For the text-containing cell, return its midpoint in [X, Y] coordinate format. 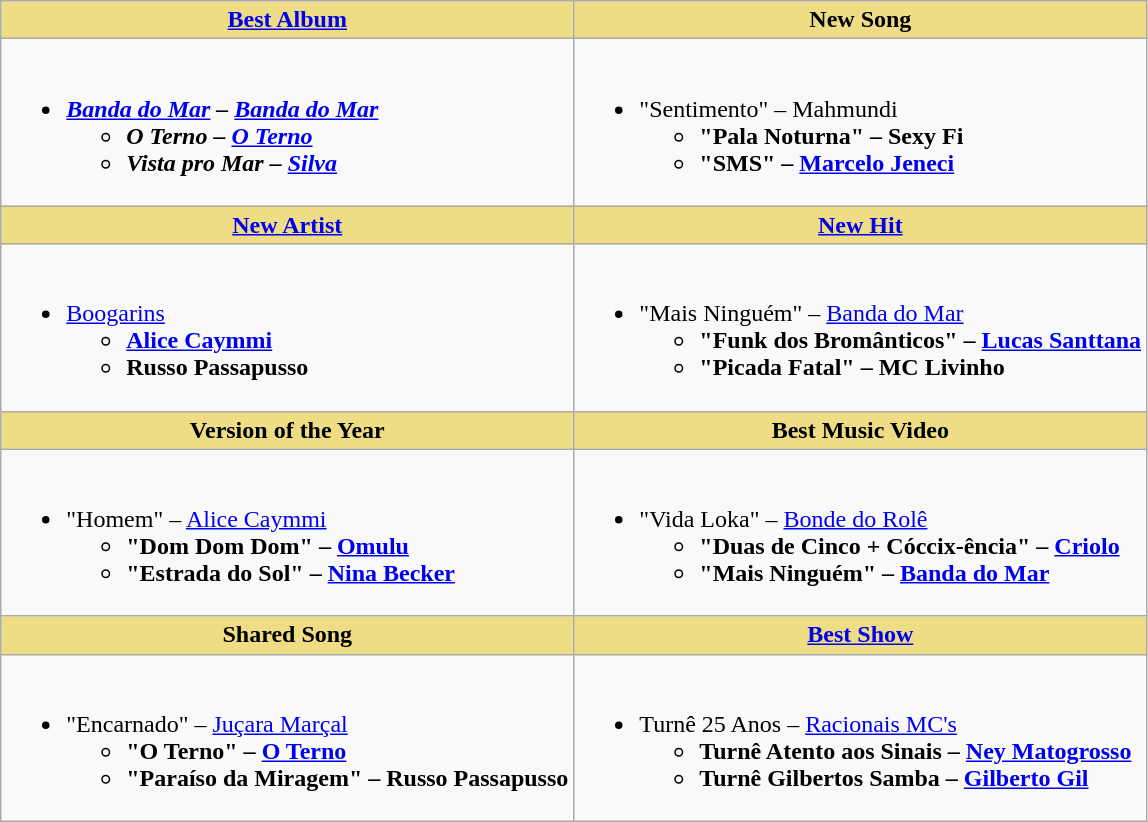
"Vida Loka" – Bonde do Rolê"Duas de Cinco + Cóccix-ência" – Criolo"Mais Ninguém" – Banda do Mar [860, 532]
"Mais Ninguém" – Banda do Mar"Funk dos Bromânticos" – Lucas Santtana"Picada Fatal" – MC Livinho [860, 328]
Best Album [288, 20]
"Homem" – Alice Caymmi"Dom Dom Dom" – Omulu"Estrada do Sol" – Nina Becker [288, 532]
New Song [860, 20]
New Hit [860, 225]
"Encarnado" – Juçara Marçal"O Terno" – O Terno"Paraíso da Miragem" – Russo Passapusso [288, 738]
Best Show [860, 635]
Version of the Year [288, 430]
BoogarinsAlice CaymmiRusso Passapusso [288, 328]
Shared Song [288, 635]
Turnê 25 Anos – Racionais MC'sTurnê Atento aos Sinais – Ney MatogrossoTurnê Gilbertos Samba – Gilberto Gil [860, 738]
Best Music Video [860, 430]
New Artist [288, 225]
"Sentimento" – Mahmundi"Pala Noturna" – Sexy Fi"SMS" – Marcelo Jeneci [860, 122]
Banda do Mar – Banda do MarO Terno – O TernoVista pro Mar – Silva [288, 122]
